Extract the [X, Y] coordinate from the center of the cell holding the provided text.  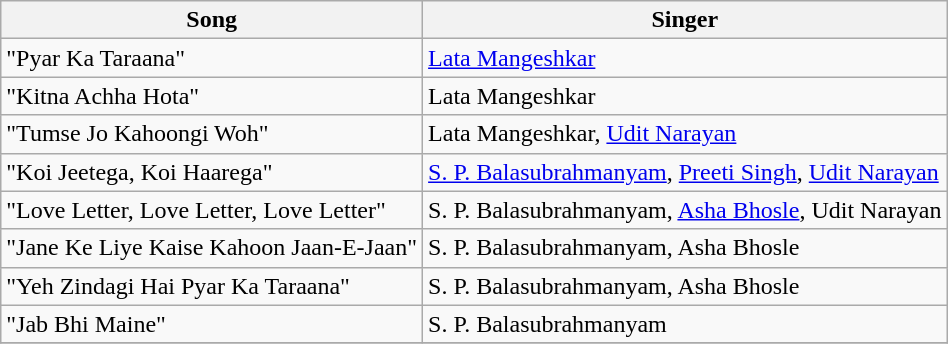
"Love Letter, Love Letter, Love Letter" [212, 210]
"Kitna Achha Hota" [212, 96]
"Koi Jeetega, Koi Haarega" [212, 172]
S. P. Balasubrahmanyam, Preeti Singh, Udit Narayan [685, 172]
Singer [685, 20]
"Jane Ke Liye Kaise Kahoon Jaan-E-Jaan" [212, 248]
S. P. Balasubrahmanyam, Asha Bhosle, Udit Narayan [685, 210]
"Pyar Ka Taraana" [212, 58]
"Jab Bhi Maine" [212, 324]
S. P. Balasubrahmanyam [685, 324]
Song [212, 20]
"Yeh Zindagi Hai Pyar Ka Taraana" [212, 286]
Lata Mangeshkar, Udit Narayan [685, 134]
"Tumse Jo Kahoongi Woh" [212, 134]
